Scan for the cell matching the given text and deliver its (x, y) coordinate at center. 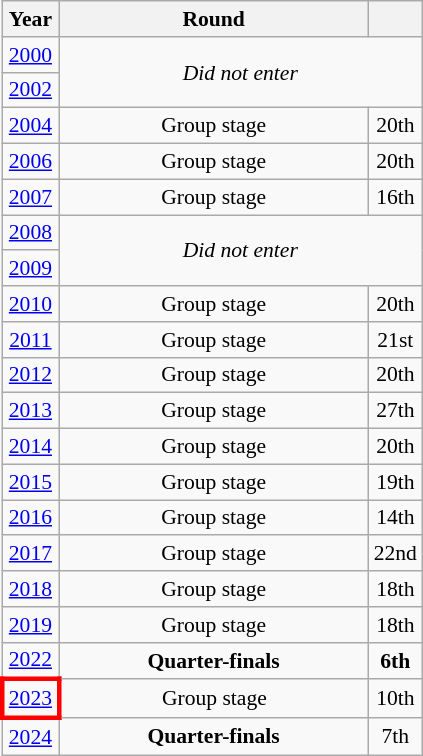
21st (396, 340)
2022 (30, 660)
Year (30, 19)
2013 (30, 411)
2012 (30, 375)
10th (396, 700)
7th (396, 736)
2018 (30, 589)
6th (396, 660)
2004 (30, 126)
2010 (30, 304)
2006 (30, 162)
2017 (30, 554)
2000 (30, 55)
2023 (30, 700)
2015 (30, 482)
16th (396, 197)
2009 (30, 269)
2007 (30, 197)
Round (214, 19)
27th (396, 411)
2014 (30, 447)
2011 (30, 340)
14th (396, 518)
2008 (30, 233)
2016 (30, 518)
2024 (30, 736)
2019 (30, 625)
19th (396, 482)
22nd (396, 554)
2002 (30, 90)
